Capture the cell that displays the provided text and extract its (X, Y) central coordinate. 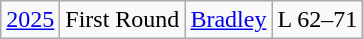
L 62–71 (318, 20)
2025 (30, 20)
First Round (122, 20)
Bradley (228, 20)
